From the cell containing the given text, extract its center point as (x, y) coordinate. 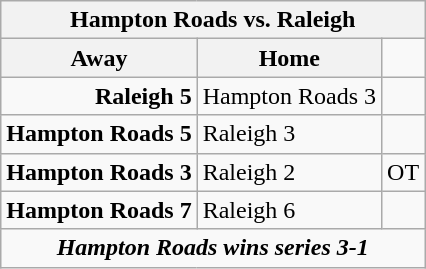
Hampton Roads 7 (99, 210)
Hampton Roads vs. Raleigh (213, 20)
Hampton Roads 5 (99, 134)
Raleigh 6 (289, 210)
Raleigh 3 (289, 134)
Home (289, 58)
Raleigh 5 (99, 96)
OT (404, 172)
Away (99, 58)
Hampton Roads wins series 3-1 (213, 248)
Raleigh 2 (289, 172)
